Provide the (x, y) coordinate of the cell's center where the given text is located.  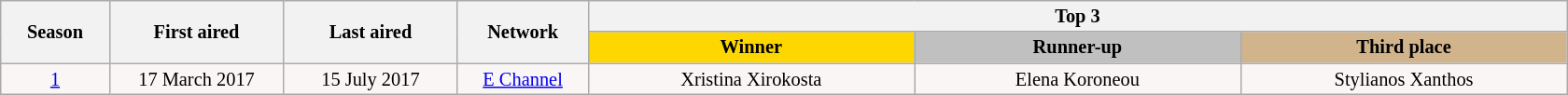
Network (523, 32)
Last aired (371, 32)
1 (56, 79)
Stylianos Xanthos (1404, 79)
First aired (196, 32)
17 March 2017 (196, 79)
Xristina Xirokosta (751, 79)
Season (56, 32)
Runner-up (1078, 47)
E Channel (523, 79)
Top 3 (1077, 16)
Winner (751, 47)
Elena Koroneou (1078, 79)
Third place (1404, 47)
15 July 2017 (371, 79)
